Provide the [x, y] coordinate of the cell's center where the given text is located.  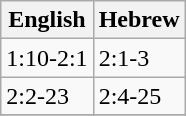
2:4-25 [139, 96]
Hebrew [139, 20]
1:10-2:1 [47, 58]
2:2-23 [47, 96]
English [47, 20]
2:1-3 [139, 58]
